Provide the [X, Y] coordinate of the cell's center where the given text is located.  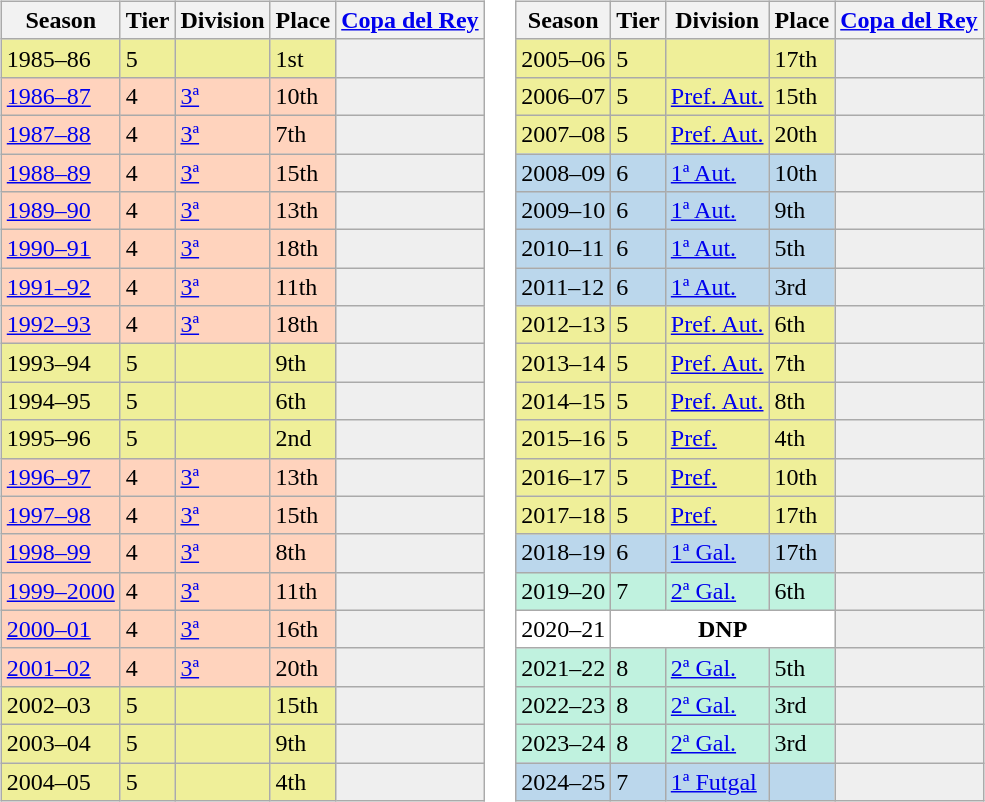
2014–15 [564, 401]
2nd [303, 439]
2012–13 [564, 325]
2019–20 [564, 591]
2022–23 [564, 705]
16th [303, 629]
1986–87 [60, 96]
1st [303, 58]
1995–96 [60, 439]
2004–05 [60, 781]
2000–01 [60, 629]
1994–95 [60, 401]
2023–24 [564, 743]
1993–94 [60, 363]
2013–14 [564, 363]
1989–90 [60, 211]
2002–03 [60, 705]
1992–93 [60, 325]
1990–91 [60, 249]
1996–97 [60, 477]
DNP [723, 629]
1988–89 [60, 173]
2009–10 [564, 211]
1985–86 [60, 58]
1999–2000 [60, 591]
2006–07 [564, 96]
2016–17 [564, 477]
1998–99 [60, 553]
2011–12 [564, 287]
1987–88 [60, 134]
2010–11 [564, 249]
2024–25 [564, 781]
2007–08 [564, 134]
2001–02 [60, 667]
2018–19 [564, 553]
1997–98 [60, 515]
2015–16 [564, 439]
2003–04 [60, 743]
2017–18 [564, 515]
2005–06 [564, 58]
1ª Gal. [717, 553]
1ª Futgal [717, 781]
2020–21 [564, 629]
1991–92 [60, 287]
2008–09 [564, 173]
2021–22 [564, 667]
